Capture the cell that displays the provided text and extract its (x, y) central coordinate. 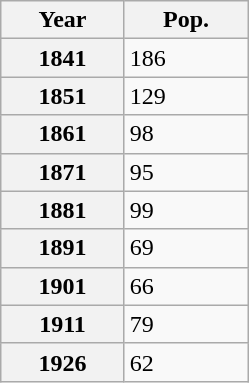
1901 (63, 286)
69 (186, 248)
Year (63, 20)
1891 (63, 248)
Pop. (186, 20)
95 (186, 172)
1926 (63, 362)
79 (186, 324)
1841 (63, 58)
1881 (63, 210)
98 (186, 134)
129 (186, 96)
66 (186, 286)
1851 (63, 96)
1861 (63, 134)
1871 (63, 172)
186 (186, 58)
1911 (63, 324)
99 (186, 210)
62 (186, 362)
